From the cell containing the given text, extract its center point as (X, Y) coordinate. 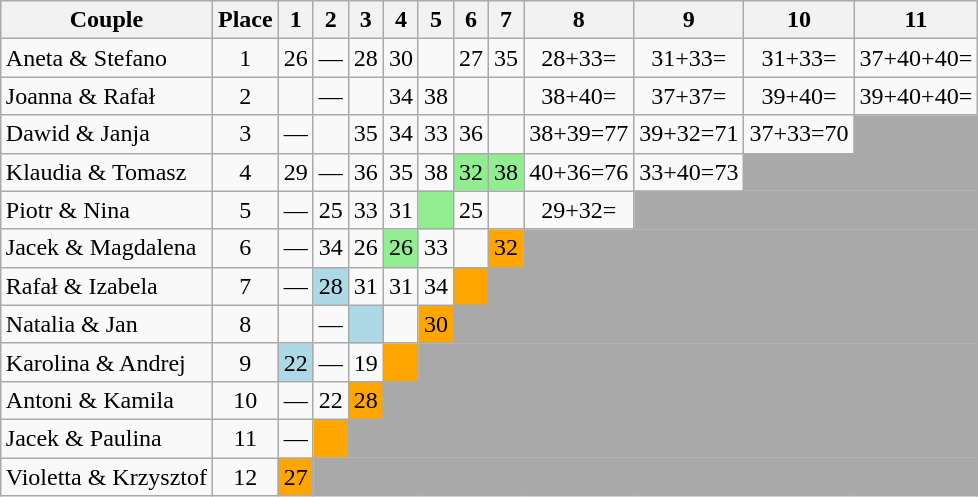
40+36=76 (579, 172)
Natalia & Jan (106, 324)
Joanna & Rafał (106, 96)
29 (296, 172)
Jacek & Paulina (106, 438)
Dawid & Janja (106, 134)
39+40+40= (916, 96)
Place (246, 20)
Klaudia & Tomasz (106, 172)
37+33=70 (799, 134)
29+32= (579, 210)
38+40= (579, 96)
39+40= (799, 96)
33+40=73 (689, 172)
38+39=77 (579, 134)
19 (366, 362)
37+37= (689, 96)
Antoni & Kamila (106, 400)
Rafał & Izabela (106, 286)
Karolina & Andrej (106, 362)
Aneta & Stefano (106, 58)
Couple (106, 20)
Jacek & Magdalena (106, 248)
37+40+40= (916, 58)
12 (246, 477)
Piotr & Nina (106, 210)
28+33= (579, 58)
Violetta & Krzysztof (106, 477)
39+32=71 (689, 134)
